Pinpoint the cell where the given text exists, returning its (x, y) midpoint coordinate. 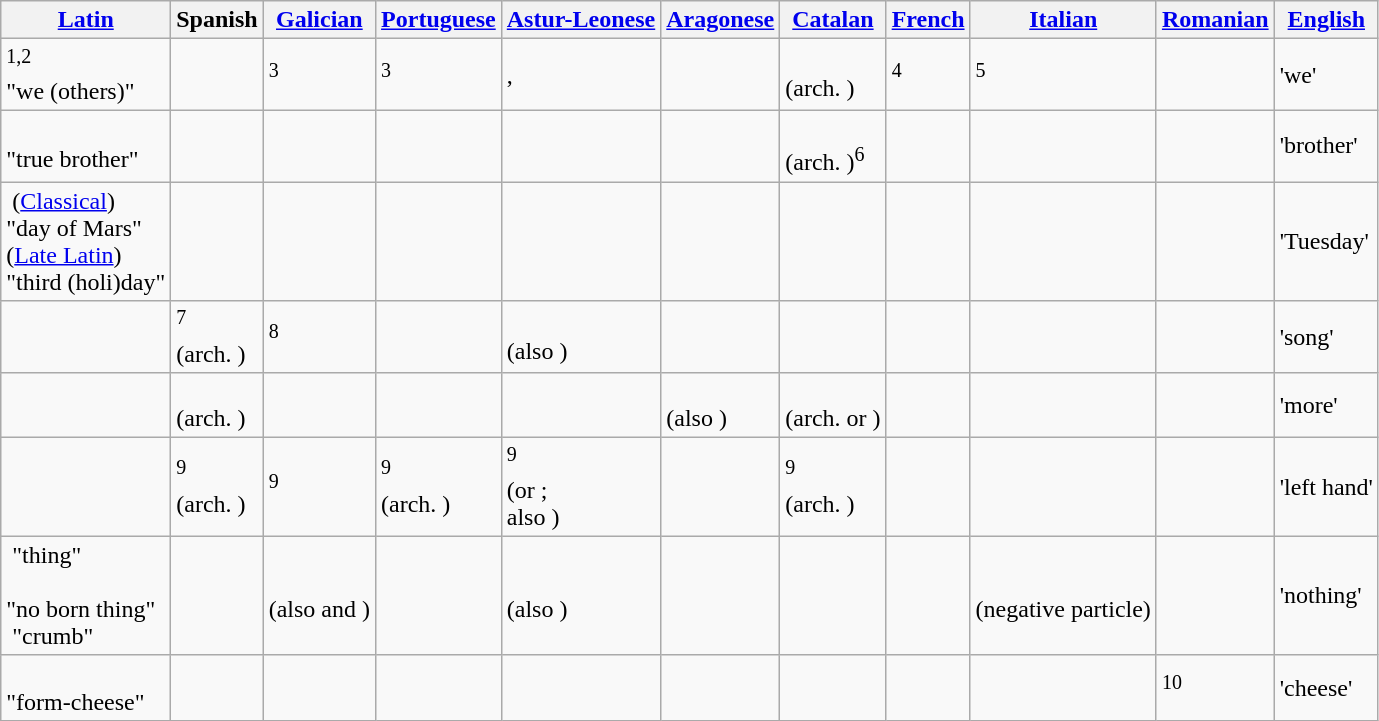
'brother' (1326, 146)
8 (319, 337)
5 (1063, 75)
9(or ;also ) (580, 488)
'Tuesday' (1326, 242)
Galician (319, 20)
Italian (1063, 20)
, (580, 75)
"form-cheese" (86, 688)
10 (1215, 688)
7(arch. ) (217, 337)
Romanian (1215, 20)
Aragonese (720, 20)
'song' (1326, 337)
'cheese' (1326, 688)
Catalan (833, 20)
(Classical)"day of Mars" (Late Latin)"third (holi)day" (86, 242)
"thing""no born thing" "crumb" (86, 596)
'nothing' (1326, 596)
(negative particle) (1063, 596)
'more' (1326, 406)
4 (928, 75)
French (928, 20)
"true brother" (86, 146)
(arch. )6 (833, 146)
Spanish (217, 20)
(arch. or ) (833, 406)
'left hand' (1326, 488)
English (1326, 20)
Latin (86, 20)
(also and ) (319, 596)
Astur-Leonese (580, 20)
1,2"we (others)" (86, 75)
Portuguese (439, 20)
9 (319, 488)
'we' (1326, 75)
